Scan for the cell matching the given text and deliver its (x, y) coordinate at center. 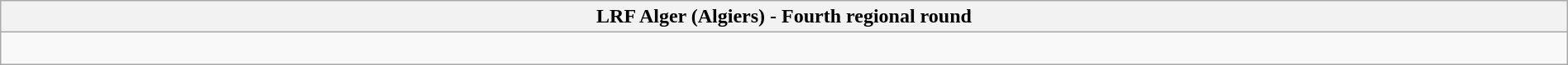
LRF Alger (Algiers) - Fourth regional round (784, 17)
